Output the (x, y) coordinate of the center of the cell containing the given text.  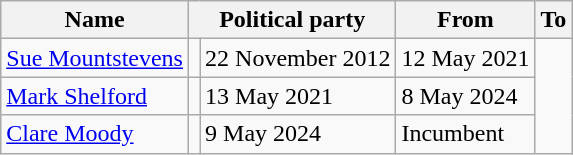
To (554, 20)
8 May 2024 (466, 96)
22 November 2012 (298, 58)
Clare Moody (95, 134)
12 May 2021 (466, 58)
Incumbent (466, 134)
9 May 2024 (298, 134)
Political party (292, 20)
Sue Mountstevens (95, 58)
Name (95, 20)
13 May 2021 (298, 96)
From (466, 20)
Mark Shelford (95, 96)
